Output the [X, Y] coordinate of the center of the cell containing the given text.  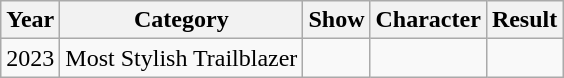
Year [30, 20]
Result [524, 20]
Category [182, 20]
2023 [30, 58]
Character [428, 20]
Most Stylish Trailblazer [182, 58]
Show [336, 20]
